Determine the [x, y] coordinate at the center of the cell enclosing the given text.  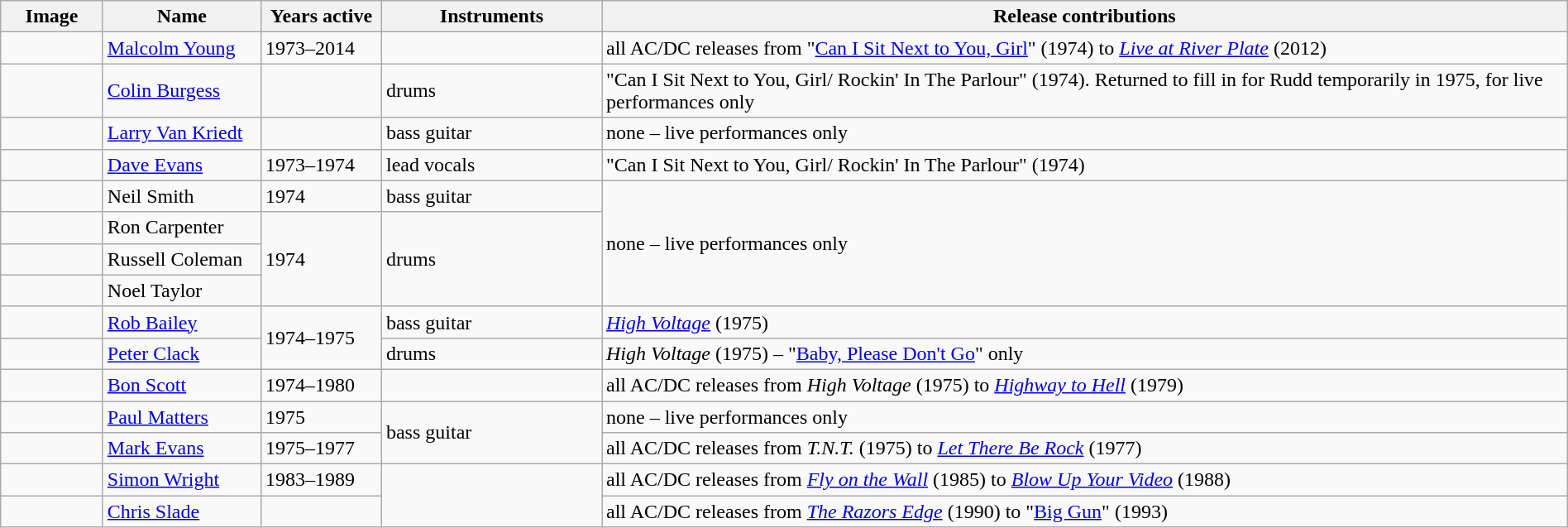
Release contributions [1085, 17]
Instruments [491, 17]
"Can I Sit Next to You, Girl/ Rockin' In The Parlour" (1974) [1085, 165]
all AC/DC releases from "Can I Sit Next to You, Girl" (1974) to Live at River Plate (2012) [1085, 48]
1983–1989 [321, 480]
Rob Bailey [182, 322]
1973–1974 [321, 165]
1973–2014 [321, 48]
lead vocals [491, 165]
Ron Carpenter [182, 228]
Paul Matters [182, 416]
1975–1977 [321, 449]
1975 [321, 416]
Russell Coleman [182, 259]
Malcolm Young [182, 48]
1974–1980 [321, 385]
all AC/DC releases from The Razors Edge (1990) to "Big Gun" (1993) [1085, 511]
Simon Wright [182, 480]
Name [182, 17]
all AC/DC releases from Fly on the Wall (1985) to Blow Up Your Video (1988) [1085, 480]
Neil Smith [182, 196]
all AC/DC releases from T.N.T. (1975) to Let There Be Rock (1977) [1085, 449]
Years active [321, 17]
Noel Taylor [182, 290]
all AC/DC releases from High Voltage (1975) to Highway to Hell (1979) [1085, 385]
Larry Van Kriedt [182, 133]
Image [52, 17]
High Voltage (1975) – "Baby, Please Don't Go" only [1085, 353]
Mark Evans [182, 449]
Colin Burgess [182, 91]
Dave Evans [182, 165]
High Voltage (1975) [1085, 322]
Peter Clack [182, 353]
1974–1975 [321, 338]
Chris Slade [182, 511]
Bon Scott [182, 385]
"Can I Sit Next to You, Girl/ Rockin' In The Parlour" (1974). Returned to fill in for Rudd temporarily in 1975, for live performances only [1085, 91]
